Extract the [X, Y] coordinate from the center of the cell holding the provided text.  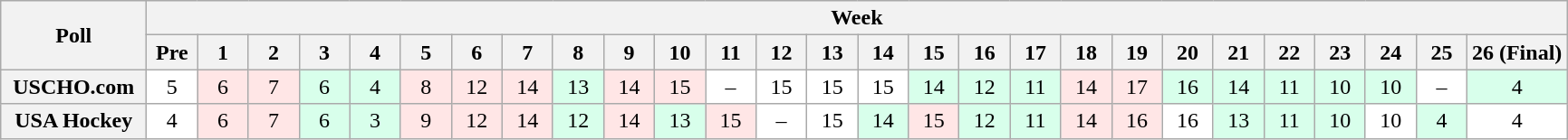
Poll [74, 35]
2 [274, 52]
26 (Final) [1516, 52]
USA Hockey [74, 121]
1 [223, 52]
23 [1340, 52]
18 [1086, 52]
20 [1188, 52]
21 [1238, 52]
Pre [172, 52]
22 [1289, 52]
Week [857, 18]
25 [1441, 52]
USCHO.com [74, 87]
24 [1390, 52]
19 [1137, 52]
